Scan for the cell matching the given text and deliver its [x, y] coordinate at center. 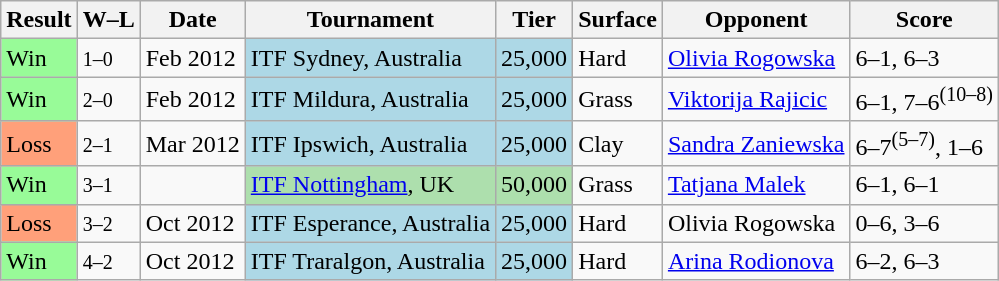
6–1, 6–3 [924, 58]
2–0 [108, 100]
6–1, 7–6(10–8) [924, 100]
ITF Traralgon, Australia [370, 261]
Opponent [756, 20]
Viktorija Rajicic [756, 100]
Sandra Zaniewska [756, 144]
50,000 [534, 185]
Score [924, 20]
3–2 [108, 223]
Mar 2012 [192, 144]
6–2, 6–3 [924, 261]
Result [39, 20]
Tier [534, 20]
ITF Esperance, Australia [370, 223]
3–1 [108, 185]
Tatjana Malek [756, 185]
ITF Nottingham, UK [370, 185]
0–6, 3–6 [924, 223]
Clay [618, 144]
Date [192, 20]
ITF Mildura, Australia [370, 100]
Arina Rodionova [756, 261]
Surface [618, 20]
6–1, 6–1 [924, 185]
4–2 [108, 261]
6–7(5–7), 1–6 [924, 144]
1–0 [108, 58]
W–L [108, 20]
ITF Ipswich, Australia [370, 144]
2–1 [108, 144]
ITF Sydney, Australia [370, 58]
Tournament [370, 20]
